Provide the [X, Y] coordinate of the cell's center where the given text is located.  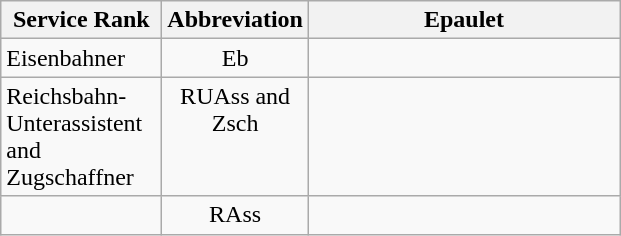
RAss [236, 215]
Eisenbahner [82, 58]
Reichsbahn-Unterassistent and Zugschaffner [82, 136]
Abbreviation [236, 20]
Epaulet [464, 20]
RUAss and Zsch [236, 136]
Service Rank [82, 20]
Eb [236, 58]
